Capture the cell that displays the provided text and extract its [x, y] central coordinate. 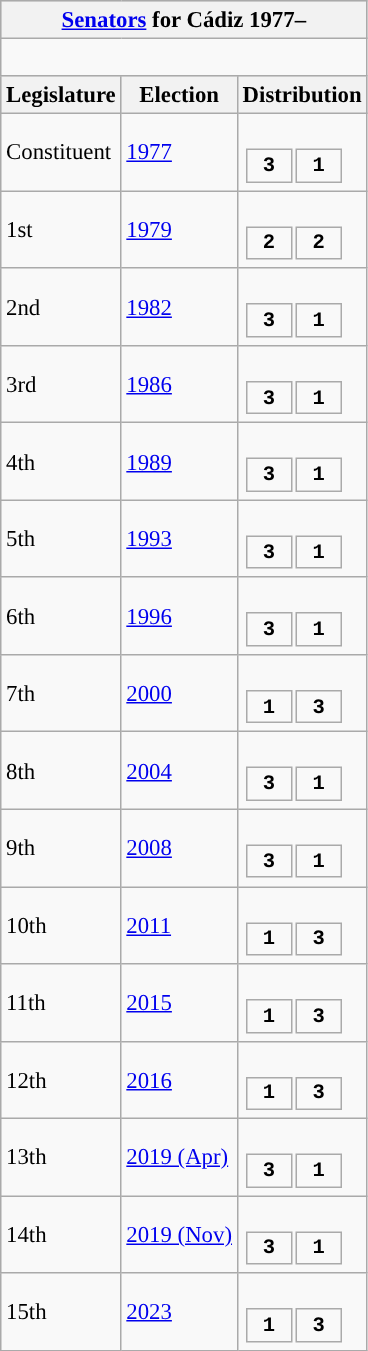
Distribution [302, 95]
1986 [179, 384]
7th [61, 694]
2019 (Nov) [179, 1234]
15th [61, 1312]
3rd [61, 384]
2019 (Apr) [179, 1158]
1982 [179, 306]
2011 [179, 926]
8th [61, 770]
11th [61, 1002]
13th [61, 1158]
Senators for Cádiz 1977– [184, 20]
2016 [179, 1080]
10th [61, 926]
1993 [179, 538]
Constituent [61, 152]
2 2 [302, 230]
4th [61, 462]
Legislature [61, 95]
6th [61, 616]
1996 [179, 616]
5th [61, 538]
2023 [179, 1312]
2015 [179, 1002]
Election [179, 95]
1989 [179, 462]
9th [61, 848]
2004 [179, 770]
2nd [61, 306]
2000 [179, 694]
14th [61, 1234]
1979 [179, 230]
2008 [179, 848]
12th [61, 1080]
1st [61, 230]
1977 [179, 152]
